Pinpoint the cell where the given text exists, returning its [X, Y] midpoint coordinate. 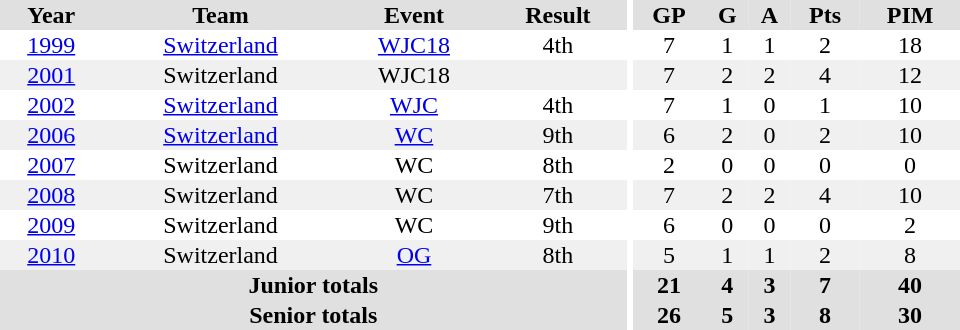
1999 [51, 45]
12 [910, 75]
2009 [51, 225]
40 [910, 285]
Team [220, 15]
Event [414, 15]
GP [670, 15]
WJC [414, 105]
Year [51, 15]
Pts [825, 15]
Senior totals [314, 315]
2002 [51, 105]
Result [558, 15]
Junior totals [314, 285]
21 [670, 285]
2008 [51, 195]
PIM [910, 15]
7th [558, 195]
18 [910, 45]
30 [910, 315]
26 [670, 315]
2001 [51, 75]
2007 [51, 165]
A [770, 15]
OG [414, 255]
2006 [51, 135]
2010 [51, 255]
G [728, 15]
